Return the [X, Y] coordinate for the center point of the cell that contains the specified text.  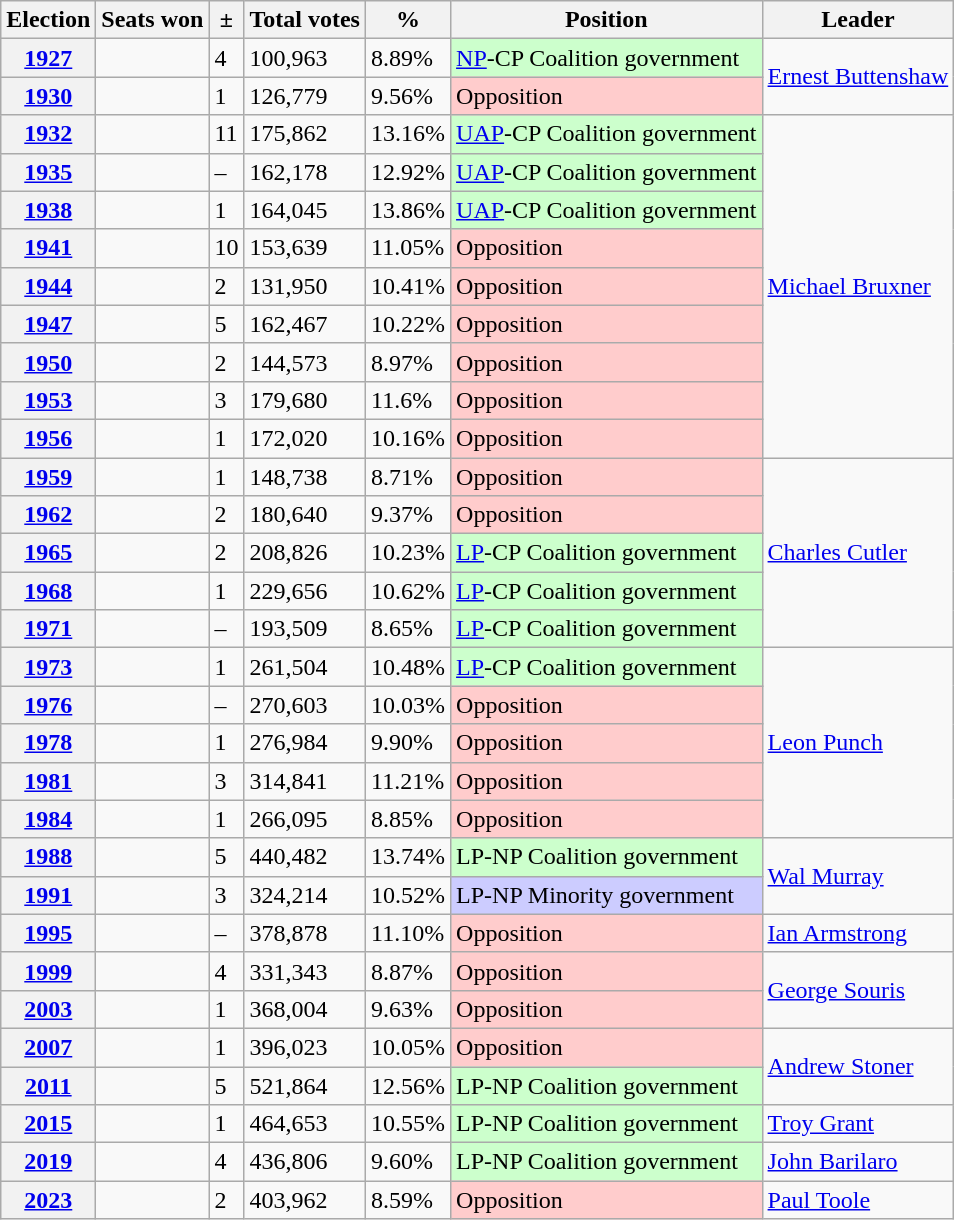
10.23% [408, 553]
1953 [48, 400]
403,962 [305, 1200]
1988 [48, 857]
331,343 [305, 971]
148,738 [305, 477]
Ernest Buttenshaw [858, 77]
2019 [48, 1162]
11 [226, 134]
10.52% [408, 895]
179,680 [305, 400]
10 [226, 248]
8.87% [408, 971]
1950 [48, 362]
Ian Armstrong [858, 933]
Position [607, 20]
314,841 [305, 781]
1984 [48, 819]
1938 [48, 210]
1971 [48, 629]
8.97% [408, 362]
208,826 [305, 553]
1991 [48, 895]
1959 [48, 477]
162,178 [305, 172]
1947 [48, 324]
1981 [48, 781]
261,504 [305, 667]
1978 [48, 743]
12.56% [408, 1085]
229,656 [305, 591]
11.10% [408, 933]
10.05% [408, 1047]
Michael Bruxner [858, 286]
1927 [48, 58]
13.16% [408, 134]
Total votes [305, 20]
10.41% [408, 286]
Seats won [152, 20]
9.37% [408, 515]
266,095 [305, 819]
Charles Cutler [858, 553]
8.59% [408, 1200]
1944 [48, 286]
11.05% [408, 248]
12.92% [408, 172]
Election [48, 20]
10.16% [408, 438]
172,020 [305, 438]
John Barilaro [858, 1162]
464,653 [305, 1124]
144,573 [305, 362]
11.6% [408, 400]
1999 [48, 971]
131,950 [305, 286]
153,639 [305, 248]
2015 [48, 1124]
100,963 [305, 58]
164,045 [305, 210]
436,806 [305, 1162]
193,509 [305, 629]
521,864 [305, 1085]
Andrew Stoner [858, 1066]
175,862 [305, 134]
Paul Toole [858, 1200]
13.86% [408, 210]
9.60% [408, 1162]
8.65% [408, 629]
1956 [48, 438]
8.71% [408, 477]
10.62% [408, 591]
11.21% [408, 781]
396,023 [305, 1047]
1930 [48, 96]
368,004 [305, 1009]
1962 [48, 515]
NP-CP Coalition government [607, 58]
8.85% [408, 819]
9.63% [408, 1009]
162,467 [305, 324]
Wal Murray [858, 876]
9.90% [408, 743]
10.22% [408, 324]
2003 [48, 1009]
8.89% [408, 58]
276,984 [305, 743]
378,878 [305, 933]
1995 [48, 933]
10.03% [408, 705]
324,214 [305, 895]
180,640 [305, 515]
10.48% [408, 667]
1976 [48, 705]
1965 [48, 553]
10.55% [408, 1124]
% [408, 20]
126,779 [305, 96]
2023 [48, 1200]
9.56% [408, 96]
LP-NP Minority government [607, 895]
1973 [48, 667]
Leon Punch [858, 743]
Leader [858, 20]
1968 [48, 591]
1932 [48, 134]
270,603 [305, 705]
George Souris [858, 990]
± [226, 20]
2011 [48, 1085]
2007 [48, 1047]
Troy Grant [858, 1124]
1941 [48, 248]
1935 [48, 172]
13.74% [408, 857]
440,482 [305, 857]
